Scan for the cell matching the given text and deliver its [x, y] coordinate at center. 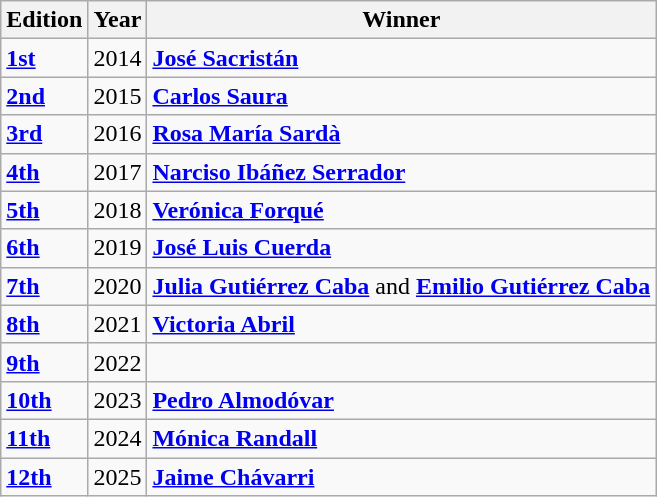
11th [44, 438]
2022 [118, 362]
2017 [118, 172]
2016 [118, 134]
Victoria Abril [402, 324]
8th [44, 324]
2nd [44, 96]
Winner [402, 20]
Narciso Ibáñez Serrador [402, 172]
Mónica Randall [402, 438]
2014 [118, 58]
3rd [44, 134]
6th [44, 248]
1st [44, 58]
2023 [118, 400]
Jaime Chávarri [402, 477]
4th [44, 172]
Verónica Forqué [402, 210]
José Luis Cuerda [402, 248]
Julia Gutiérrez Caba and Emilio Gutiérrez Caba [402, 286]
Edition [44, 20]
Carlos Saura [402, 96]
José Sacristán [402, 58]
2018 [118, 210]
2019 [118, 248]
7th [44, 286]
Rosa María Sardà [402, 134]
2021 [118, 324]
2025 [118, 477]
Year [118, 20]
2024 [118, 438]
12th [44, 477]
Pedro Almodóvar [402, 400]
9th [44, 362]
5th [44, 210]
2015 [118, 96]
2020 [118, 286]
10th [44, 400]
